Return the [X, Y] coordinate for the center point of the cell that contains the specified text.  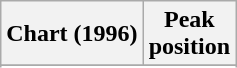
Peakposition [189, 34]
Chart (1996) [72, 34]
